Extract the (X, Y) coordinate from the center of the cell holding the provided text.  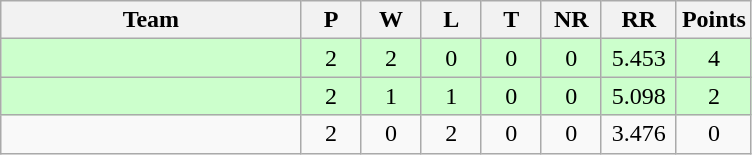
NR (571, 20)
Points (714, 20)
RR (638, 20)
P (331, 20)
4 (714, 58)
L (451, 20)
W (391, 20)
5.453 (638, 58)
3.476 (638, 134)
5.098 (638, 96)
T (511, 20)
Team (151, 20)
